Scan for the cell matching the given text and deliver its (X, Y) coordinate at center. 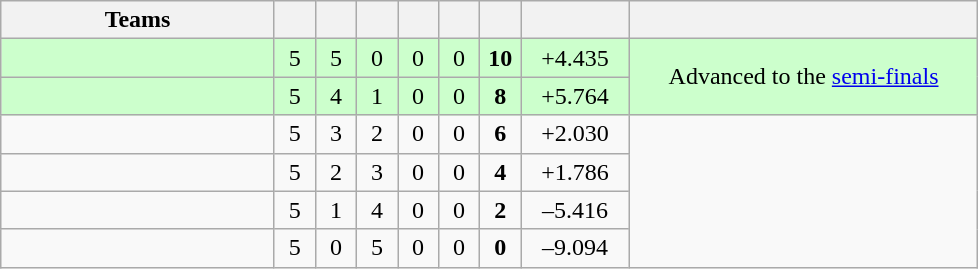
+2.030 (576, 134)
Teams (138, 20)
+1.786 (576, 172)
6 (500, 134)
Advanced to the semi-finals (804, 77)
10 (500, 58)
8 (500, 96)
–9.094 (576, 248)
–5.416 (576, 210)
+4.435 (576, 58)
+5.764 (576, 96)
